Scan for the cell matching the given text and deliver its (x, y) coordinate at center. 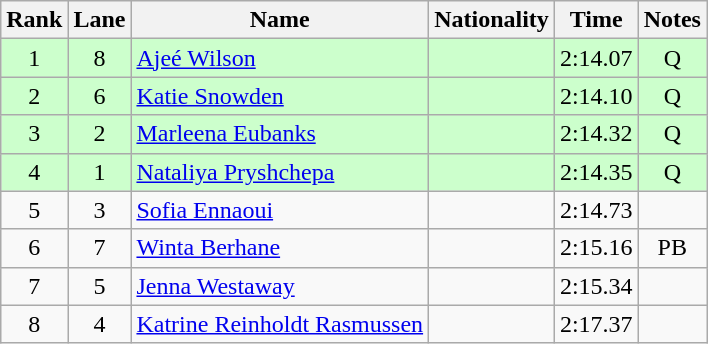
Rank (34, 20)
Ajeé Wilson (280, 58)
2:14.35 (596, 172)
Katrine Reinholdt Rasmussen (280, 324)
2:15.34 (596, 286)
Time (596, 20)
2:14.73 (596, 210)
2:14.32 (596, 134)
Katie Snowden (280, 96)
2:15.16 (596, 248)
Nataliya Pryshchepa (280, 172)
Marleena Eubanks (280, 134)
2:14.07 (596, 58)
Nationality (492, 20)
Lane (100, 20)
Winta Berhane (280, 248)
Notes (672, 20)
Sofia Ennaoui (280, 210)
2:14.10 (596, 96)
PB (672, 248)
2:17.37 (596, 324)
Name (280, 20)
Jenna Westaway (280, 286)
